Detect which cell encompasses the target text, then output its [X, Y] center coordinate. 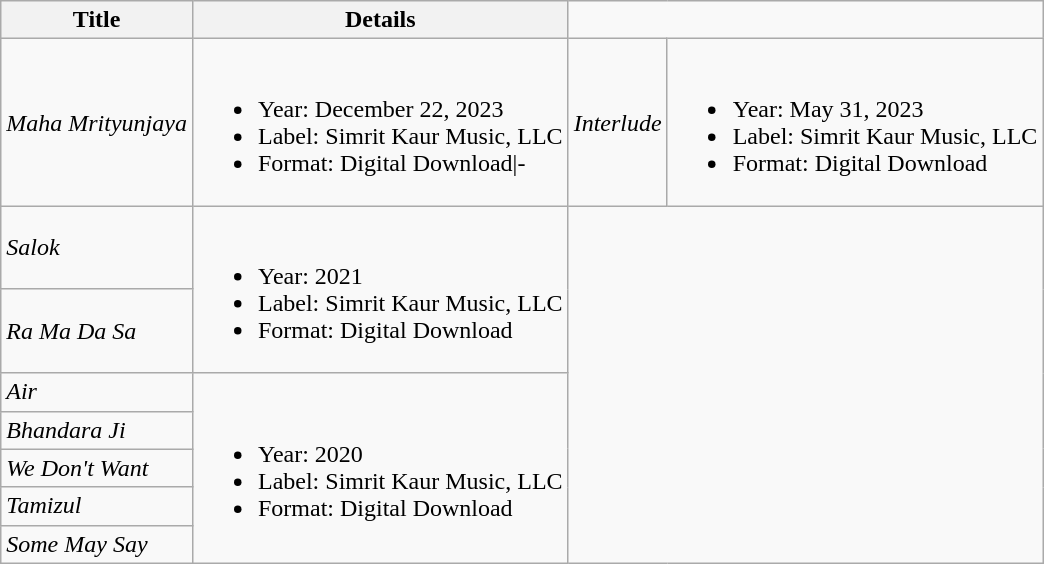
Maha Mrityunjaya [97, 122]
Year: 2021Label: Simrit Kaur Music, LLCFormat: Digital Download [380, 290]
Air [97, 392]
Interlude [618, 122]
Year: May 31, 2023Label: Simrit Kaur Music, LLCFormat: Digital Download [855, 122]
Some May Say [97, 544]
Bhandara Ji [97, 430]
Details [380, 20]
Tamizul [97, 506]
Salok [97, 248]
Year: December 22, 2023Label: Simrit Kaur Music, LLCFormat: Digital Download|- [380, 122]
Title [97, 20]
Ra Ma Da Sa [97, 331]
We Don't Want [97, 468]
Year: 2020Label: Simrit Kaur Music, LLCFormat: Digital Download [380, 468]
